For the text-containing cell, return its midpoint in [x, y] coordinate format. 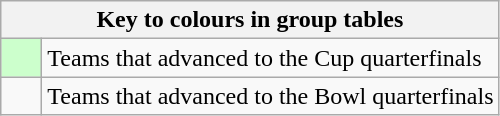
Teams that advanced to the Bowl quarterfinals [270, 96]
Teams that advanced to the Cup quarterfinals [270, 58]
Key to colours in group tables [250, 20]
